Scan for the cell matching the given text and deliver its (X, Y) coordinate at center. 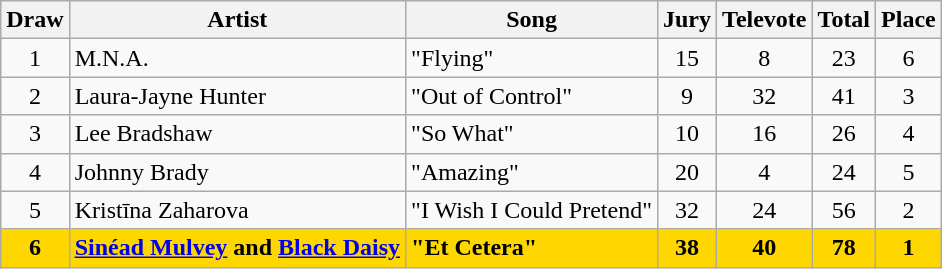
Artist (237, 20)
Lee Bradshaw (237, 134)
"Et Cetera" (532, 248)
9 (686, 96)
Song (532, 20)
23 (844, 58)
"Amazing" (532, 172)
41 (844, 96)
Kristīna Zaharova (237, 210)
"I Wish I Could Pretend" (532, 210)
Televote (764, 20)
"Out of Control" (532, 96)
78 (844, 248)
Sinéad Mulvey and Black Daisy (237, 248)
20 (686, 172)
8 (764, 58)
Jury (686, 20)
38 (686, 248)
Place (909, 20)
26 (844, 134)
15 (686, 58)
Draw (35, 20)
10 (686, 134)
"Flying" (532, 58)
Johnny Brady (237, 172)
"So What" (532, 134)
Laura-Jayne Hunter (237, 96)
40 (764, 248)
16 (764, 134)
M.N.A. (237, 58)
Total (844, 20)
56 (844, 210)
